For the text-containing cell, return its midpoint in [X, Y] coordinate format. 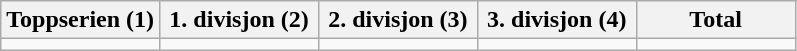
2. divisjon (3) [398, 20]
Toppserien (1) [80, 20]
Total [716, 20]
3. divisjon (4) [556, 20]
1. divisjon (2) [240, 20]
